Scan for the cell matching the given text and deliver its [X, Y] coordinate at center. 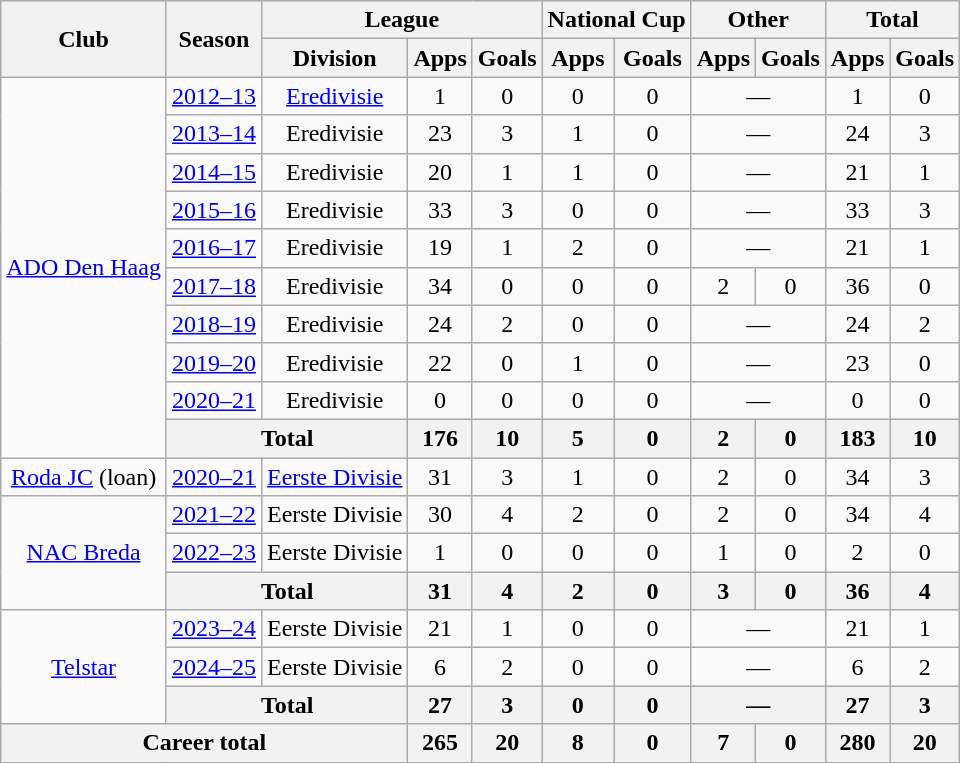
Season [214, 39]
7 [723, 743]
30 [440, 515]
176 [440, 438]
League [402, 20]
ADO Den Haag [84, 268]
2014–15 [214, 172]
2022–23 [214, 553]
183 [857, 438]
5 [578, 438]
2019–20 [214, 362]
Other [758, 20]
22 [440, 362]
265 [440, 743]
2012–13 [214, 96]
2015–16 [214, 210]
Career total [204, 743]
280 [857, 743]
2013–14 [214, 134]
2023–24 [214, 629]
2024–25 [214, 667]
Telstar [84, 667]
2018–19 [214, 324]
Division [334, 58]
NAC Breda [84, 553]
National Cup [616, 20]
Club [84, 39]
2016–17 [214, 248]
2021–22 [214, 515]
2017–18 [214, 286]
Roda JC (loan) [84, 477]
19 [440, 248]
8 [578, 743]
